Capture the cell that displays the provided text and extract its [X, Y] central coordinate. 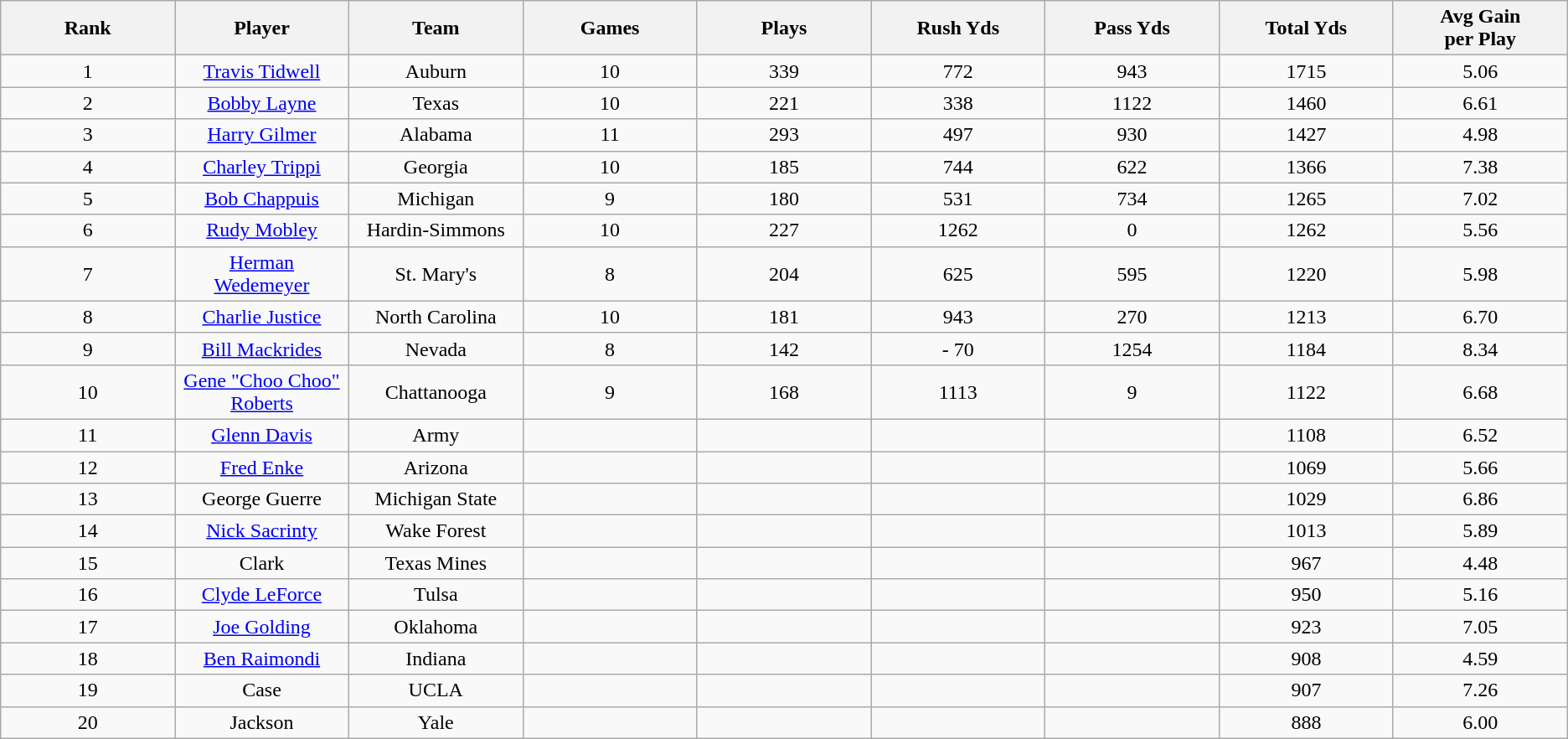
4 [88, 167]
Yale [436, 722]
270 [1132, 317]
12 [88, 467]
923 [1306, 627]
Herman Wedemeyer [262, 273]
6.68 [1480, 392]
5.89 [1480, 531]
734 [1132, 199]
Texas Mines [436, 563]
Jackson [262, 722]
3 [88, 135]
338 [958, 103]
15 [88, 563]
185 [784, 167]
1254 [1132, 349]
4.48 [1480, 563]
339 [784, 71]
Clyde LeForce [262, 595]
1029 [1306, 499]
Wake Forest [436, 531]
Glenn Davis [262, 435]
Total Yds [1306, 28]
Rudy Mobley [262, 230]
Case [262, 690]
950 [1306, 595]
Charley Trippi [262, 167]
1069 [1306, 467]
Rank [88, 28]
622 [1132, 167]
142 [784, 349]
Alabama [436, 135]
Harry Gilmer [262, 135]
Michigan State [436, 499]
Player [262, 28]
7.26 [1480, 690]
6.61 [1480, 103]
Bobby Layne [262, 103]
Arizona [436, 467]
221 [784, 103]
6 [88, 230]
16 [88, 595]
168 [784, 392]
6.00 [1480, 722]
1220 [1306, 273]
Travis Tidwell [262, 71]
0 [1132, 230]
1460 [1306, 103]
1 [88, 71]
181 [784, 317]
888 [1306, 722]
Army [436, 435]
7.38 [1480, 167]
2 [88, 103]
1265 [1306, 199]
Tulsa [436, 595]
1013 [1306, 531]
930 [1132, 135]
227 [784, 230]
20 [88, 722]
1213 [1306, 317]
744 [958, 167]
6.86 [1480, 499]
Chattanooga [436, 392]
7 [88, 273]
Nick Sacrinty [262, 531]
19 [88, 690]
967 [1306, 563]
7.02 [1480, 199]
1113 [958, 392]
Ben Raimondi [262, 659]
17 [88, 627]
1427 [1306, 135]
6.70 [1480, 317]
497 [958, 135]
Georgia [436, 167]
204 [784, 273]
Oklahoma [436, 627]
907 [1306, 690]
Plays [784, 28]
Nevada [436, 349]
UCLA [436, 690]
Indiana [436, 659]
George Guerre [262, 499]
293 [784, 135]
180 [784, 199]
625 [958, 273]
4.98 [1480, 135]
Gene "Choo Choo" Roberts [262, 392]
5.98 [1480, 273]
1366 [1306, 167]
Hardin-Simmons [436, 230]
1184 [1306, 349]
4.59 [1480, 659]
Bill Mackrides [262, 349]
5.66 [1480, 467]
14 [88, 531]
908 [1306, 659]
Joe Golding [262, 627]
5.16 [1480, 595]
8.34 [1480, 349]
531 [958, 199]
Bob Chappuis [262, 199]
772 [958, 71]
6.52 [1480, 435]
595 [1132, 273]
- 70 [958, 349]
1108 [1306, 435]
Rush Yds [958, 28]
Games [610, 28]
5.56 [1480, 230]
Team [436, 28]
13 [88, 499]
5.06 [1480, 71]
Fred Enke [262, 467]
5 [88, 199]
1715 [1306, 71]
7.05 [1480, 627]
18 [88, 659]
Clark [262, 563]
St. Mary's [436, 273]
Avg Gainper Play [1480, 28]
Texas [436, 103]
North Carolina [436, 317]
Michigan [436, 199]
Auburn [436, 71]
Pass Yds [1132, 28]
Charlie Justice [262, 317]
